Determine the (X, Y) coordinate at the center of the cell enclosing the given text.  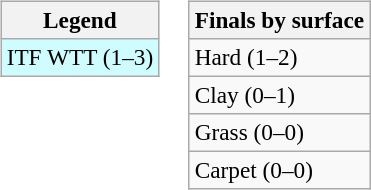
ITF WTT (1–3) (80, 57)
Grass (0–0) (279, 133)
Clay (0–1) (279, 95)
Carpet (0–0) (279, 171)
Hard (1–2) (279, 57)
Legend (80, 20)
Finals by surface (279, 20)
